Search for the cell housing the specified text and yield its (x, y) center coordinate. 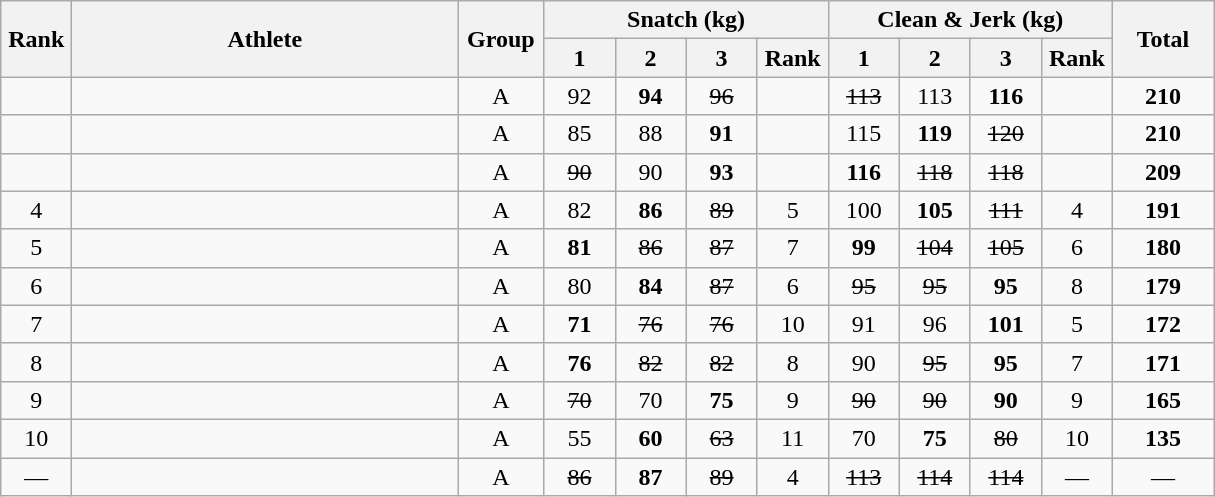
165 (1162, 400)
Group (501, 39)
71 (580, 324)
179 (1162, 286)
104 (934, 248)
Total (1162, 39)
94 (650, 96)
Athlete (265, 39)
111 (1006, 210)
93 (722, 172)
11 (792, 438)
135 (1162, 438)
84 (650, 286)
88 (650, 134)
92 (580, 96)
60 (650, 438)
120 (1006, 134)
63 (722, 438)
99 (864, 248)
85 (580, 134)
100 (864, 210)
101 (1006, 324)
81 (580, 248)
180 (1162, 248)
55 (580, 438)
Snatch (kg) (686, 20)
115 (864, 134)
119 (934, 134)
171 (1162, 362)
209 (1162, 172)
172 (1162, 324)
191 (1162, 210)
Clean & Jerk (kg) (970, 20)
